Detect which cell encompasses the target text, then output its [X, Y] center coordinate. 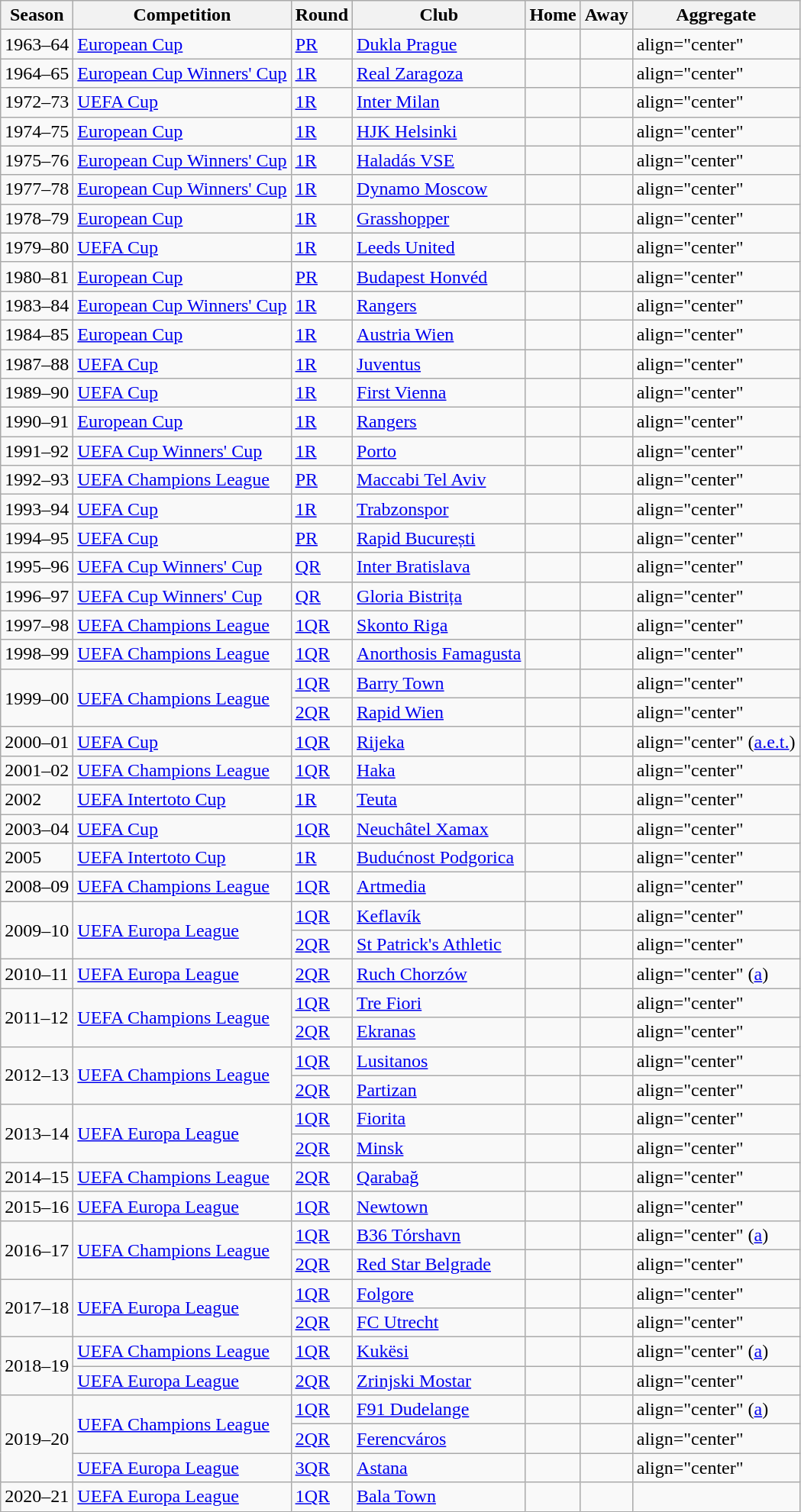
Away [606, 15]
Ekranas [439, 1032]
Tre Fiori [439, 1003]
Minsk [439, 1148]
Budapest Honvéd [439, 276]
2017–18 [37, 1308]
2020–21 [37, 1497]
Trabzonspor [439, 509]
Kukësi [439, 1352]
Aggregate [716, 15]
1978–79 [37, 218]
Keflavík [439, 916]
Ferencváros [439, 1439]
Anorthosis Famagusta [439, 654]
Dukla Prague [439, 44]
Rijeka [439, 741]
2018–19 [37, 1366]
Zrinjski Mostar [439, 1381]
2011–12 [37, 1017]
2009–10 [37, 930]
Real Zaragoza [439, 73]
B36 Tórshavn [439, 1235]
1972–73 [37, 102]
1964–65 [37, 73]
1974–75 [37, 131]
1977–78 [37, 189]
Season [37, 15]
Porto [439, 451]
Rapid Wien [439, 712]
Round [321, 15]
1997–98 [37, 625]
Austria Wien [439, 334]
Leeds United [439, 247]
Teuta [439, 799]
Juventus [439, 364]
St Patrick's Athletic [439, 945]
1984–85 [37, 334]
2012–13 [37, 1075]
Red Star Belgrade [439, 1264]
Dynamo Moscow [439, 189]
2013–14 [37, 1133]
1975–76 [37, 160]
Maccabi Tel Aviv [439, 480]
1993–94 [37, 509]
Skonto Riga [439, 625]
1994–95 [37, 538]
1995–96 [37, 567]
Qarabağ [439, 1177]
Inter Milan [439, 102]
2014–15 [37, 1177]
2019–20 [37, 1439]
1983–84 [37, 305]
Astana [439, 1468]
Rapid București [439, 538]
HJK Helsinki [439, 131]
1979–80 [37, 247]
1963–64 [37, 44]
2010–11 [37, 974]
3QR [321, 1468]
2001–02 [37, 770]
FC Utrecht [439, 1323]
Folgore [439, 1294]
2002 [37, 799]
1989–90 [37, 393]
Newtown [439, 1206]
2003–04 [37, 828]
Partizan [439, 1090]
1999–00 [37, 698]
1980–81 [37, 276]
Haka [439, 770]
Bala Town [439, 1497]
1998–99 [37, 654]
Fiorita [439, 1119]
1990–91 [37, 422]
Home [553, 15]
First Vienna [439, 393]
2008–09 [37, 887]
Barry Town [439, 683]
Neuchâtel Xamax [439, 828]
Gloria Bistrița [439, 596]
F91 Dudelange [439, 1410]
Ruch Chorzów [439, 974]
Club [439, 15]
2005 [37, 858]
Lusitanos [439, 1061]
2015–16 [37, 1206]
Grasshopper [439, 218]
Budućnost Podgorica [439, 858]
1996–97 [37, 596]
1987–88 [37, 364]
1992–93 [37, 480]
2016–17 [37, 1249]
Competition [182, 15]
Inter Bratislava [439, 567]
1991–92 [37, 451]
align="center" (a.e.t.) [716, 741]
2000–01 [37, 741]
Haladás VSE [439, 160]
Artmedia [439, 887]
